Search for the cell housing the specified text and yield its (X, Y) center coordinate. 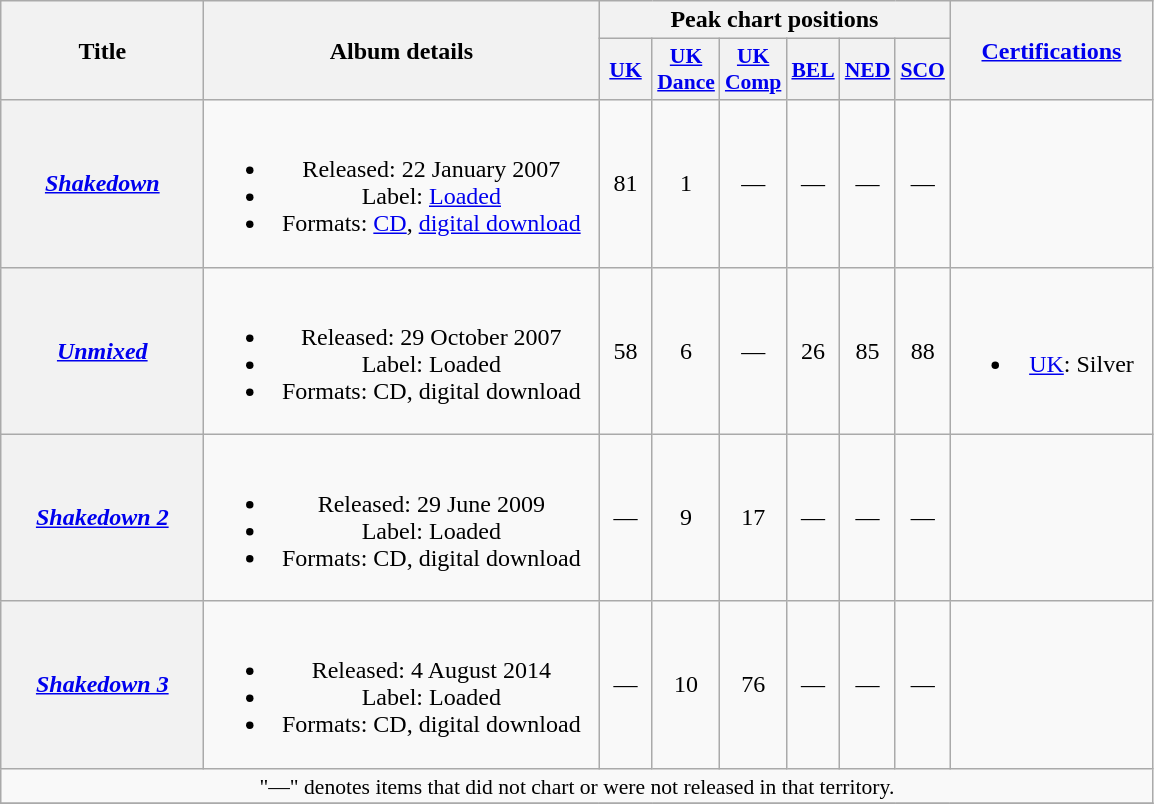
NED (868, 70)
9 (686, 518)
Shakedown 3 (102, 684)
BEL (812, 70)
UK (626, 70)
UKDance (686, 70)
Shakedown (102, 184)
Unmixed (102, 350)
Album details (402, 50)
Certifications (1052, 50)
Released: 29 October 2007Label: LoadedFormats: CD, digital download (402, 350)
1 (686, 184)
Released: 4 August 2014Label: LoadedFormats: CD, digital download (402, 684)
Released: 22 January 2007Label: LoadedFormats: CD, digital download (402, 184)
Peak chart positions (774, 20)
6 (686, 350)
17 (754, 518)
Released: 29 June 2009Label: LoadedFormats: CD, digital download (402, 518)
81 (626, 184)
UK: Silver (1052, 350)
UKComp (754, 70)
76 (754, 684)
58 (626, 350)
Shakedown 2 (102, 518)
88 (922, 350)
Title (102, 50)
10 (686, 684)
26 (812, 350)
SCO (922, 70)
85 (868, 350)
"—" denotes items that did not chart or were not released in that territory. (577, 786)
